Scan for the cell matching the given text and deliver its (X, Y) coordinate at center. 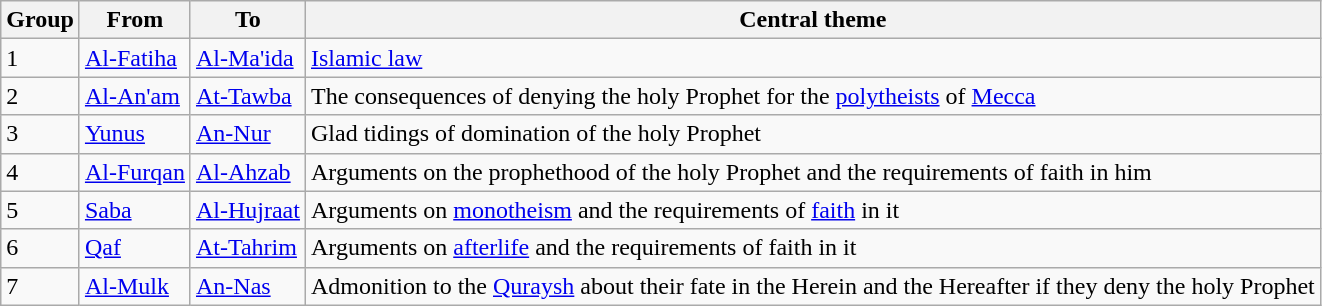
Arguments on monotheism and the requirements of faith in it (812, 210)
An-Nur (248, 134)
Yunus (134, 134)
From (134, 20)
Glad tidings of domination of the holy Prophet (812, 134)
Saba (134, 210)
Qaf (134, 248)
Group (40, 20)
At-Tawba (248, 96)
The consequences of denying the holy Prophet for the polytheists of Mecca (812, 96)
An-Nas (248, 286)
Central theme (812, 20)
Al-An'am (134, 96)
7 (40, 286)
Al-Mulk (134, 286)
Al-Hujraat (248, 210)
Admonition to the Quraysh about their fate in the Herein and the Hereafter if they deny the holy Prophet (812, 286)
To (248, 20)
Al-Furqan (134, 172)
4 (40, 172)
Al-Ma'ida (248, 58)
2 (40, 96)
Arguments on afterlife and the requirements of faith in it (812, 248)
Al-Fatiha (134, 58)
Al-Ahzab (248, 172)
3 (40, 134)
6 (40, 248)
At-Tahrim (248, 248)
Islamic law (812, 58)
Arguments on the prophethood of the holy Prophet and the requirements of faith in him (812, 172)
1 (40, 58)
5 (40, 210)
